Search for the cell housing the specified text and yield its (X, Y) center coordinate. 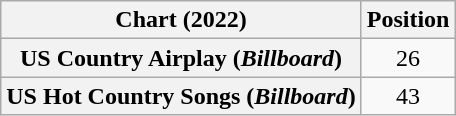
43 (408, 96)
Position (408, 20)
US Country Airplay (Billboard) (181, 58)
US Hot Country Songs (Billboard) (181, 96)
26 (408, 58)
Chart (2022) (181, 20)
